Return the [x, y] coordinate for the center point of the cell that contains the specified text.  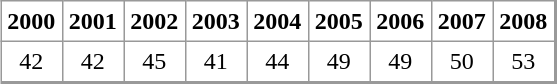
2004 [277, 21]
2001 [93, 21]
2003 [216, 21]
2002 [155, 21]
2007 [462, 21]
50 [462, 62]
44 [277, 62]
2008 [523, 21]
2000 [31, 21]
2006 [401, 21]
45 [155, 62]
41 [216, 62]
53 [523, 62]
2005 [339, 21]
